Provide the [X, Y] coordinate of the cell's center where the given text is located.  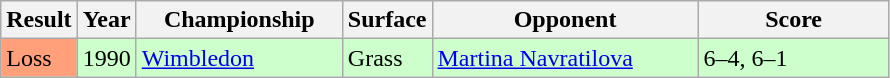
Wimbledon [239, 58]
6–4, 6–1 [794, 58]
Year [106, 20]
Martina Navratilova [565, 58]
Score [794, 20]
Grass [387, 58]
Opponent [565, 20]
Result [39, 20]
1990 [106, 58]
Surface [387, 20]
Championship [239, 20]
Loss [39, 58]
